Provide the (x, y) coordinate of the cell's center where the given text is located.  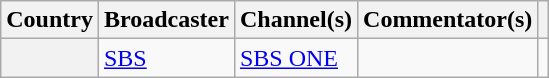
SBS ONE (296, 58)
Channel(s) (296, 20)
Commentator(s) (448, 20)
Broadcaster (166, 20)
Country (50, 20)
SBS (166, 58)
